Extract the [x, y] coordinate from the center of the cell holding the provided text.  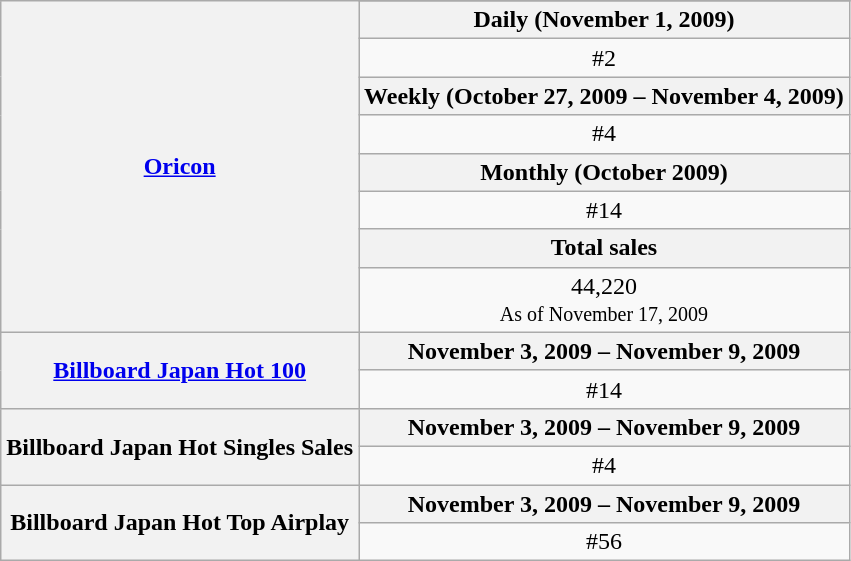
#56 [604, 542]
#2 [604, 58]
Monthly (October 2009) [604, 172]
Billboard Japan Hot Top Airplay [180, 522]
Billboard Japan Hot Singles Sales [180, 446]
Total sales [604, 248]
Billboard Japan Hot 100 [180, 370]
Daily (November 1, 2009) [604, 20]
Oricon [180, 167]
Weekly (October 27, 2009 – November 4, 2009) [604, 96]
44,220As of November 17, 2009 [604, 300]
